Extract the (x, y) coordinate from the center of the cell holding the provided text.  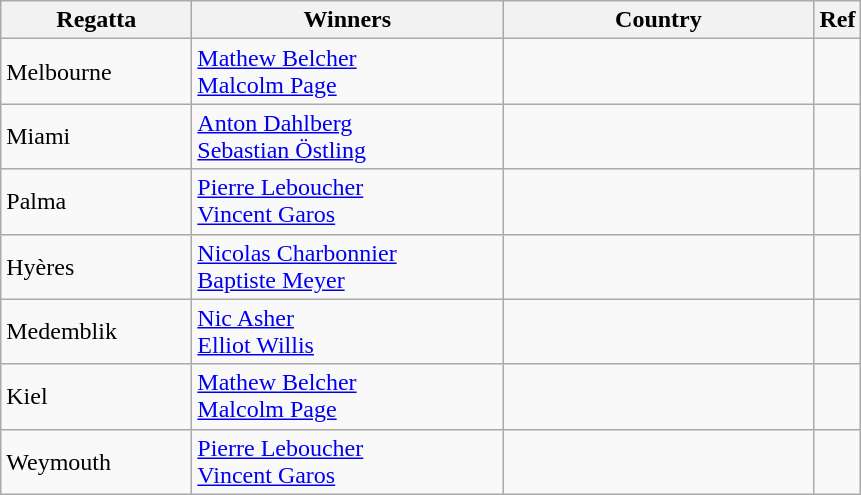
Miami (96, 136)
Melbourne (96, 72)
Winners (348, 20)
Medemblik (96, 332)
Kiel (96, 396)
Hyères (96, 266)
Anton DahlbergSebastian Östling (348, 136)
Country (658, 20)
Weymouth (96, 462)
Palma (96, 202)
Ref (838, 20)
Regatta (96, 20)
Nic AsherElliot Willis (348, 332)
Nicolas CharbonnierBaptiste Meyer (348, 266)
